Output the [X, Y] coordinate of the center of the cell containing the given text.  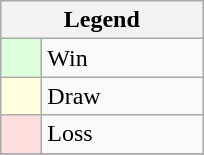
Legend [102, 20]
Win [122, 58]
Loss [122, 134]
Draw [122, 96]
